Extract the [x, y] coordinate from the center of the cell holding the provided text.  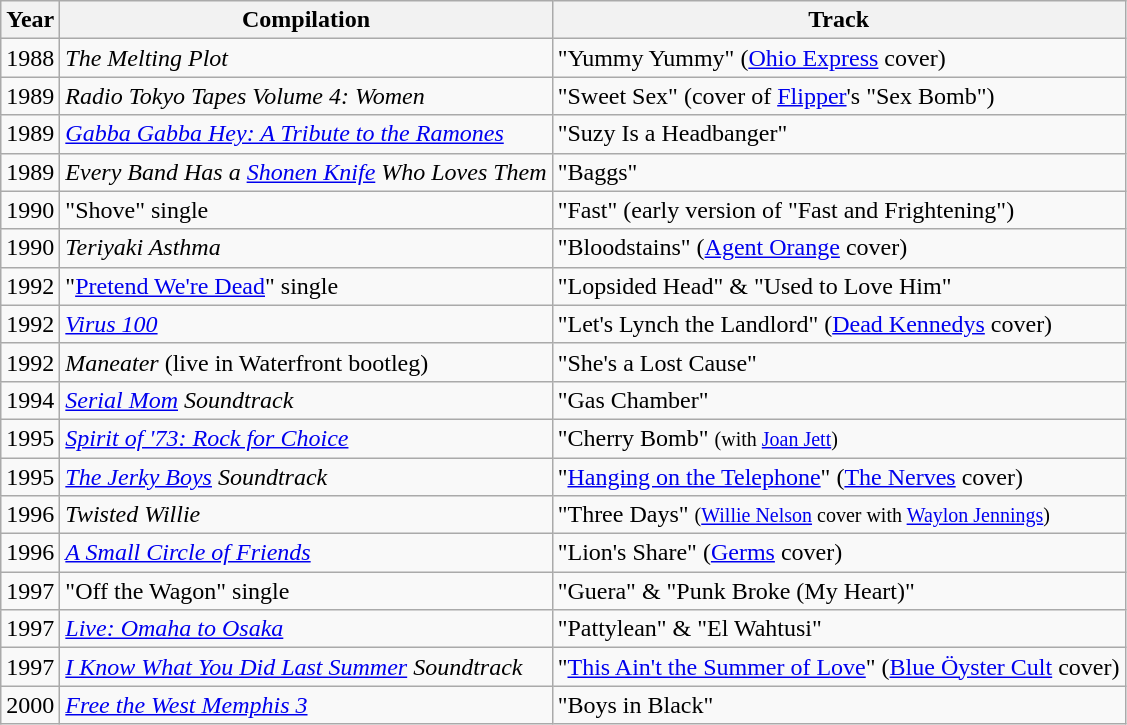
The Melting Plot [306, 58]
The Jerky Boys Soundtrack [306, 477]
"Three Days" (Willie Nelson cover with Waylon Jennings) [838, 515]
Every Band Has a Shonen Knife Who Loves Them [306, 172]
"Let's Lynch the Landlord" (Dead Kennedys cover) [838, 324]
I Know What You Did Last Summer Soundtrack [306, 667]
"Sweet Sex" (cover of Flipper's "Sex Bomb") [838, 96]
Teriyaki Asthma [306, 248]
"Lopsided Head" & "Used to Love Him" [838, 286]
"This Ain't the Summer of Love" (Blue Öyster Cult cover) [838, 667]
Live: Omaha to Osaka [306, 629]
"Fast" (early version of "Fast and Frightening") [838, 210]
"Pattylean" & "El Wahtusi" [838, 629]
Maneater (live in Waterfront bootleg) [306, 362]
"Yummy Yummy" (Ohio Express cover) [838, 58]
"Gas Chamber" [838, 400]
"She's a Lost Cause" [838, 362]
Spirit of '73: Rock for Choice [306, 438]
Track [838, 20]
"Pretend We're Dead" single [306, 286]
"Guera" & "Punk Broke (My Heart)" [838, 591]
"Hanging on the Telephone" (The Nerves cover) [838, 477]
"Bloodstains" (Agent Orange cover) [838, 248]
Serial Mom Soundtrack [306, 400]
"Boys in Black" [838, 705]
Virus 100 [306, 324]
Twisted Willie [306, 515]
"Baggs" [838, 172]
2000 [30, 705]
"Suzy Is a Headbanger" [838, 134]
Compilation [306, 20]
"Cherry Bomb" (with Joan Jett) [838, 438]
Free the West Memphis 3 [306, 705]
Year [30, 20]
Radio Tokyo Tapes Volume 4: Women [306, 96]
A Small Circle of Friends [306, 553]
Gabba Gabba Hey: A Tribute to the Ramones [306, 134]
1994 [30, 400]
"Lion's Share" (Germs cover) [838, 553]
1988 [30, 58]
"Off the Wagon" single [306, 591]
"Shove" single [306, 210]
